Locate the cell with the specified text and output its (x, y) center coordinate. 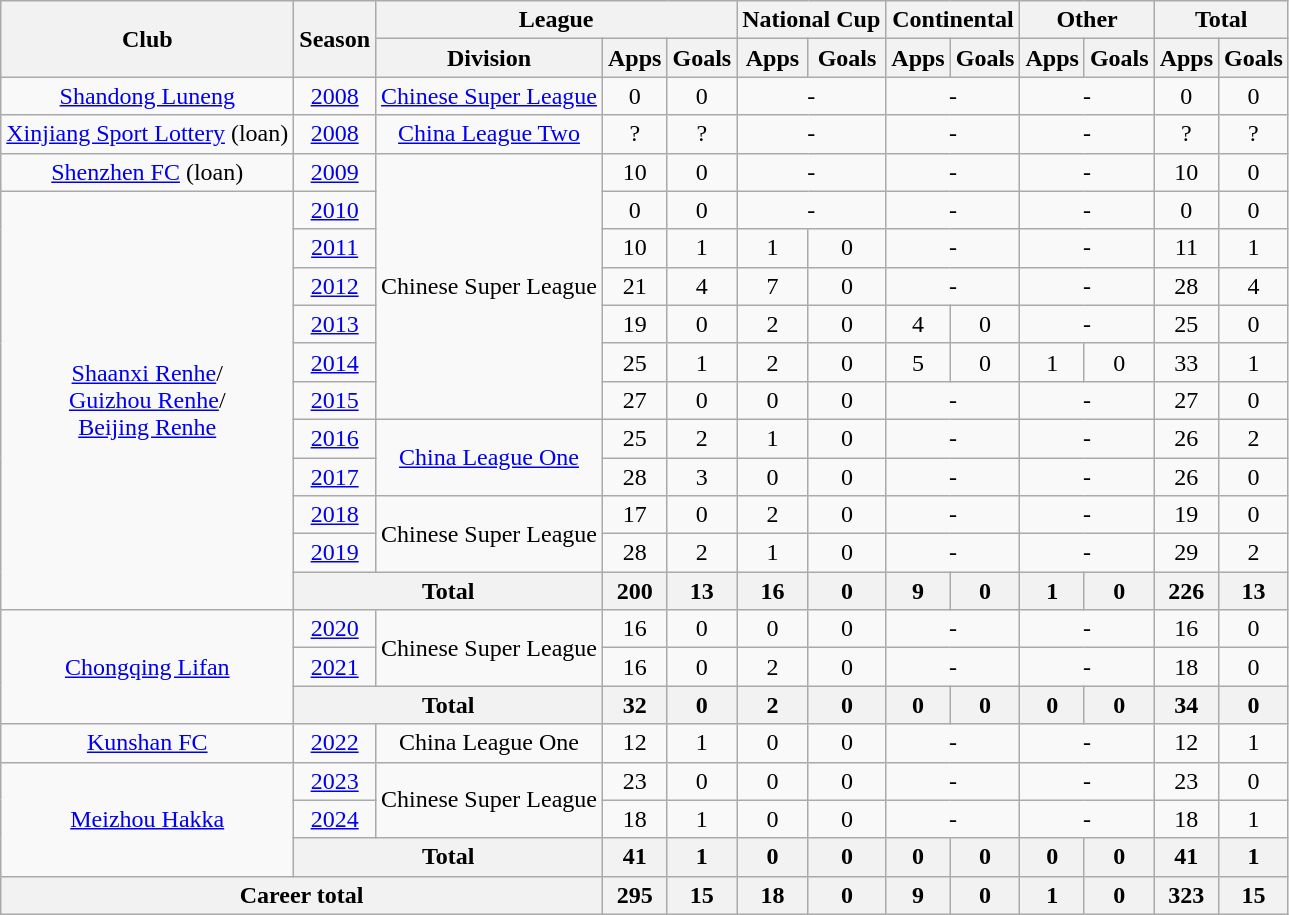
Career total (302, 895)
3 (702, 477)
Season (335, 39)
11 (1186, 248)
League (556, 20)
Meizhou Hakka (148, 819)
226 (1186, 591)
Club (148, 39)
2015 (335, 400)
2009 (335, 172)
Shandong Luneng (148, 96)
2013 (335, 324)
National Cup (812, 20)
2023 (335, 781)
2022 (335, 743)
295 (635, 895)
200 (635, 591)
34 (1186, 705)
33 (1186, 362)
2011 (335, 248)
Chongqing Lifan (148, 667)
2012 (335, 286)
2016 (335, 438)
2017 (335, 477)
Other (1087, 20)
323 (1186, 895)
Division (490, 58)
21 (635, 286)
5 (918, 362)
2019 (335, 553)
2021 (335, 667)
Shaanxi Renhe/ Guizhou Renhe/ Beijing Renhe (148, 400)
29 (1186, 553)
2010 (335, 210)
7 (773, 286)
Xinjiang Sport Lottery (loan) (148, 134)
Continental (953, 20)
32 (635, 705)
Kunshan FC (148, 743)
2014 (335, 362)
China League Two (490, 134)
2024 (335, 819)
Shenzhen FC (loan) (148, 172)
17 (635, 515)
2020 (335, 629)
2018 (335, 515)
